Capture the cell that displays the provided text and extract its (x, y) central coordinate. 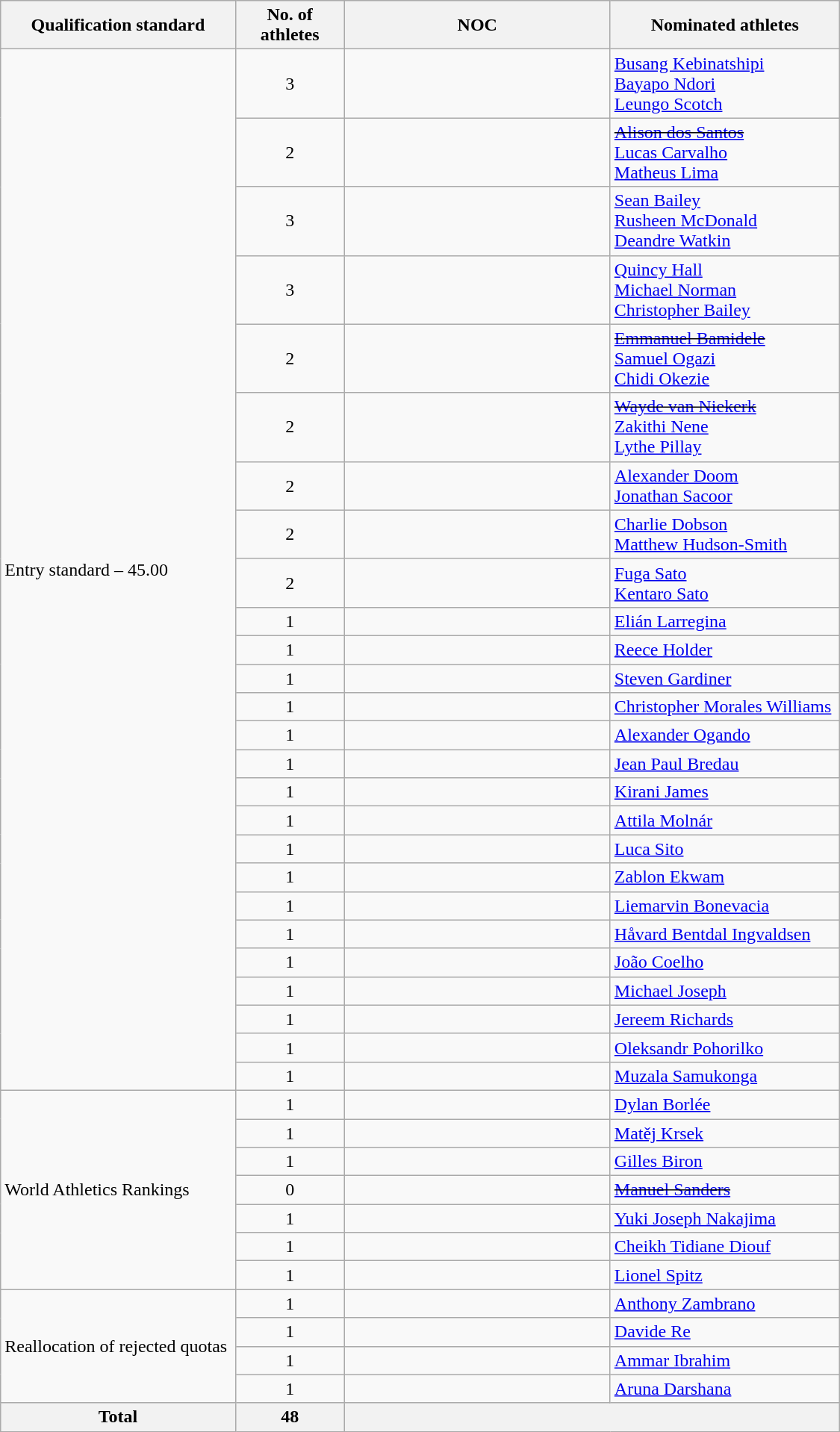
Alexander DoomJonathan Sacoor (724, 485)
Cheikh Tidiane Diouf (724, 1247)
No. of athletes (290, 25)
Emmanuel BamideleSamuel OgaziChidi Okezie (724, 358)
Yuki Joseph Nakajima (724, 1218)
World Athletics Rankings (118, 1189)
Kirani James (724, 792)
Alexander Ogando (724, 735)
Attila Molnár (724, 821)
Matěj Krsek (724, 1133)
João Coelho (724, 962)
Håvard Bentdal Ingvaldsen (724, 934)
Jean Paul Bredau (724, 764)
Busang KebinatshipiBayapo NdoriLeungo Scotch (724, 84)
Michael Joseph (724, 991)
0 (290, 1190)
Luca Sito (724, 849)
Oleksandr Pohorilko (724, 1047)
Jereem Richards (724, 1019)
Elián Larregina (724, 621)
Reece Holder (724, 650)
Lionel Spitz (724, 1275)
Muzala Samukonga (724, 1076)
Reallocation of rejected quotas (118, 1346)
Entry standard – 45.00 (118, 570)
Charlie DobsonMatthew Hudson-Smith (724, 535)
Qualification standard (118, 25)
NOC (477, 25)
Dylan Borlée (724, 1104)
Gilles Biron (724, 1162)
Wayde van NiekerkZakithi NeneLythe Pillay (724, 427)
Fuga SatoKentaro Sato (724, 582)
Alison dos SantosLucas CarvalhoMatheus Lima (724, 152)
Quincy HallMichael NormanChristopher Bailey (724, 290)
Nominated athletes (724, 25)
Zablon Ekwam (724, 877)
Christopher Morales Williams (724, 707)
Sean BaileyRusheen McDonaldDeandre Watkin (724, 221)
Manuel Sanders (724, 1190)
48 (290, 1417)
Steven Gardiner (724, 679)
Aruna Darshana (724, 1389)
Liemarvin Bonevacia (724, 906)
Davide Re (724, 1332)
Anthony Zambrano (724, 1304)
Total (118, 1417)
Ammar Ibrahim (724, 1360)
